From the cell containing the given text, extract its center point as [x, y] coordinate. 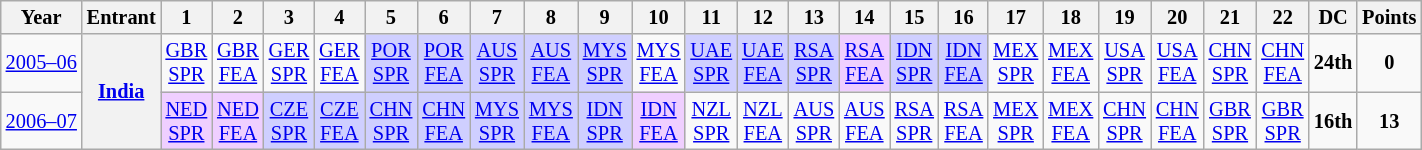
24th [1333, 63]
16th [1333, 121]
11 [711, 17]
8 [551, 17]
1 [187, 17]
21 [1230, 17]
GERFEA [339, 63]
9 [605, 17]
5 [392, 17]
22 [1282, 17]
7 [497, 17]
10 [659, 17]
USAFEA [1178, 63]
Entrant [122, 17]
PORFEA [444, 63]
Points [1389, 17]
2006–07 [42, 121]
18 [1070, 17]
CZESPR [289, 121]
NZLFEA [763, 121]
GBRFEA [238, 63]
GERSPR [289, 63]
CZEFEA [339, 121]
UAESPR [711, 63]
12 [763, 17]
2 [238, 17]
DC [1333, 17]
6 [444, 17]
NEDFEA [238, 121]
19 [1124, 17]
3 [289, 17]
2005–06 [42, 63]
14 [864, 17]
Year [42, 17]
NZLSPR [711, 121]
20 [1178, 17]
4 [339, 17]
India [122, 92]
0 [1389, 63]
USASPR [1124, 63]
UAEFEA [763, 63]
17 [1016, 17]
15 [914, 17]
PORSPR [392, 63]
NEDSPR [187, 121]
16 [964, 17]
